Scan for the cell matching the given text and deliver its [x, y] coordinate at center. 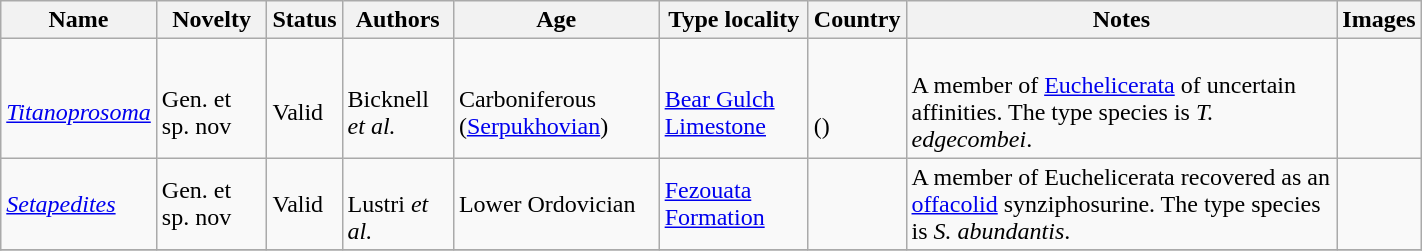
() [857, 98]
Fezouata Formation [734, 204]
Country [857, 20]
Images [1379, 20]
Carboniferous (Serpukhovian) [556, 98]
Lower Ordovician [556, 204]
Age [556, 20]
Type locality [734, 20]
Setapedites [79, 204]
Notes [1122, 20]
A member of Euchelicerata recovered as an offacolid synziphosurine. The type species is S. abundantis. [1122, 204]
Bear Gulch Limestone [734, 98]
Status [304, 20]
A member of Euchelicerata of uncertain affinities. The type species is T. edgecombei. [1122, 98]
Lustri et al. [398, 204]
Name [79, 20]
Authors [398, 20]
Titanoprosoma [79, 98]
Bicknell et al. [398, 98]
Novelty [212, 20]
